Extract the [X, Y] coordinate from the center of the cell holding the provided text.  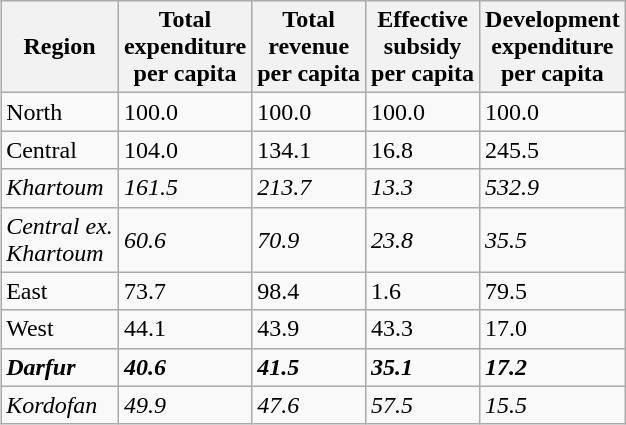
532.9 [553, 188]
134.1 [309, 150]
98.4 [309, 291]
43.3 [423, 329]
Region [60, 47]
49.9 [184, 405]
57.5 [423, 405]
245.5 [553, 150]
213.7 [309, 188]
79.5 [553, 291]
16.8 [423, 150]
41.5 [309, 367]
1.6 [423, 291]
35.5 [553, 240]
Developmentexpenditureper capita [553, 47]
44.1 [184, 329]
East [60, 291]
70.9 [309, 240]
West [60, 329]
104.0 [184, 150]
Effectivesubsidyper capita [423, 47]
Central [60, 150]
Totalrevenueper capita [309, 47]
35.1 [423, 367]
17.2 [553, 367]
43.9 [309, 329]
23.8 [423, 240]
Central ex.Khartoum [60, 240]
161.5 [184, 188]
North [60, 112]
73.7 [184, 291]
13.3 [423, 188]
40.6 [184, 367]
17.0 [553, 329]
Darfur [60, 367]
Khartoum [60, 188]
47.6 [309, 405]
Kordofan [60, 405]
60.6 [184, 240]
Totalexpenditureper capita [184, 47]
15.5 [553, 405]
